Extract the (X, Y) coordinate from the center of the cell holding the provided text.  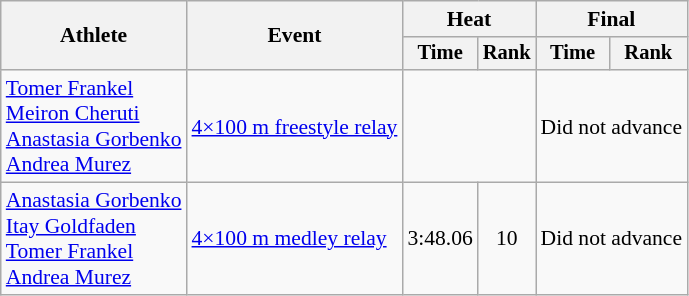
Athlete (94, 36)
4×100 m freestyle relay (295, 126)
Tomer FrankelMeiron CherutiAnastasia GorbenkoAndrea Murez (94, 126)
Anastasia GorbenkoItay GoldfadenTomer FrankelAndrea Murez (94, 239)
10 (507, 239)
Event (295, 36)
Final (612, 19)
Heat (468, 19)
3:48.06 (440, 239)
4×100 m medley relay (295, 239)
